Detect which cell encompasses the target text, then output its (x, y) center coordinate. 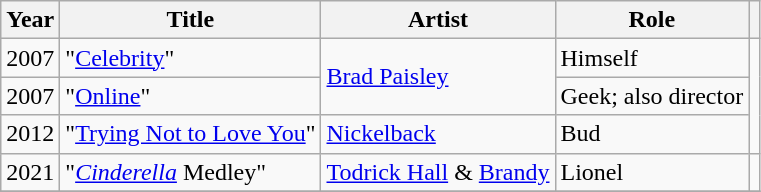
Todrick Hall & Brandy (438, 172)
Bud (652, 134)
Role (652, 20)
2021 (30, 172)
"Celebrity" (190, 58)
"Trying Not to Love You" (190, 134)
Title (190, 20)
2012 (30, 134)
Artist (438, 20)
Geek; also director (652, 96)
"Cinderella Medley" (190, 172)
"Online" (190, 96)
Lionel (652, 172)
Nickelback (438, 134)
Year (30, 20)
Brad Paisley (438, 77)
Himself (652, 58)
